Scan for the cell matching the given text and deliver its (X, Y) coordinate at center. 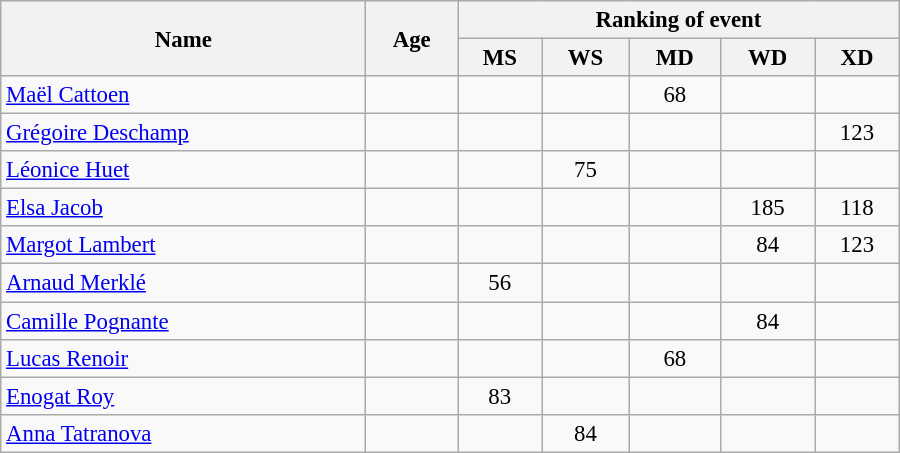
Enogat Roy (184, 396)
Lucas Renoir (184, 358)
83 (500, 396)
Arnaud Merklé (184, 283)
185 (768, 208)
WS (586, 58)
Margot Lambert (184, 245)
MS (500, 58)
75 (586, 170)
Camille Pognante (184, 321)
Name (184, 38)
Anna Tatranova (184, 433)
118 (858, 208)
Maël Cattoen (184, 95)
WD (768, 58)
Ranking of event (679, 20)
MD (675, 58)
Elsa Jacob (184, 208)
Léonice Huet (184, 170)
56 (500, 283)
Grégoire Deschamp (184, 133)
Age (412, 38)
XD (858, 58)
